Detect which cell encompasses the target text, then output its (x, y) center coordinate. 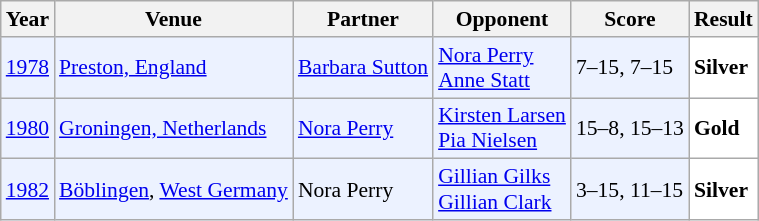
7–15, 7–15 (630, 68)
Böblingen, West Germany (174, 190)
Result (724, 19)
Venue (174, 19)
1980 (28, 128)
Kirsten Larsen Pia Nielsen (502, 128)
Gillian Gilks Gillian Clark (502, 190)
Gold (724, 128)
1982 (28, 190)
Groningen, Netherlands (174, 128)
Preston, England (174, 68)
Barbara Sutton (363, 68)
Nora Perry Anne Statt (502, 68)
15–8, 15–13 (630, 128)
3–15, 11–15 (630, 190)
Partner (363, 19)
Year (28, 19)
Score (630, 19)
Opponent (502, 19)
1978 (28, 68)
